Return (X, Y) of the center of cell containing provided text 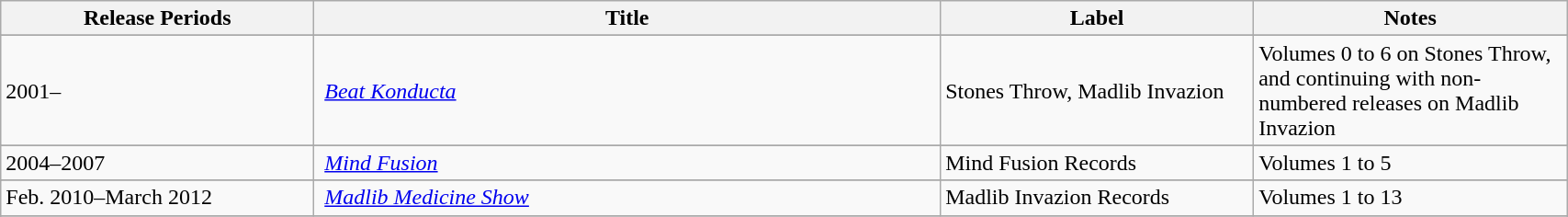
Feb. 2010–March 2012 (158, 198)
Mind Fusion (627, 163)
Volumes 1 to 5 (1411, 163)
Madlib Medicine Show (627, 198)
Notes (1411, 18)
Release Periods (158, 18)
Volumes 1 to 13 (1411, 198)
Stones Throw, Madlib Invazion (1097, 90)
Madlib Invazion Records (1097, 198)
2004–2007 (158, 163)
Mind Fusion Records (1097, 163)
Label (1097, 18)
Volumes 0 to 6 on Stones Throw, and continuing with non-numbered releases on Madlib Invazion (1411, 90)
Title (627, 18)
Beat Konducta (627, 90)
2001– (158, 90)
